For the text-containing cell, return its midpoint in (X, Y) coordinate format. 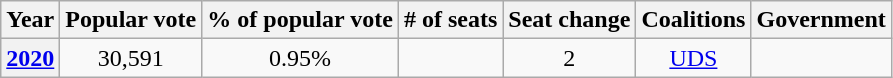
0.95% (300, 58)
Government (821, 20)
Coalitions (694, 20)
2 (570, 58)
30,591 (131, 58)
2020 (30, 58)
# of seats (450, 20)
Popular vote (131, 20)
% of popular vote (300, 20)
Year (30, 20)
Seat change (570, 20)
UDS (694, 58)
